Detect which cell encompasses the target text, then output its (x, y) center coordinate. 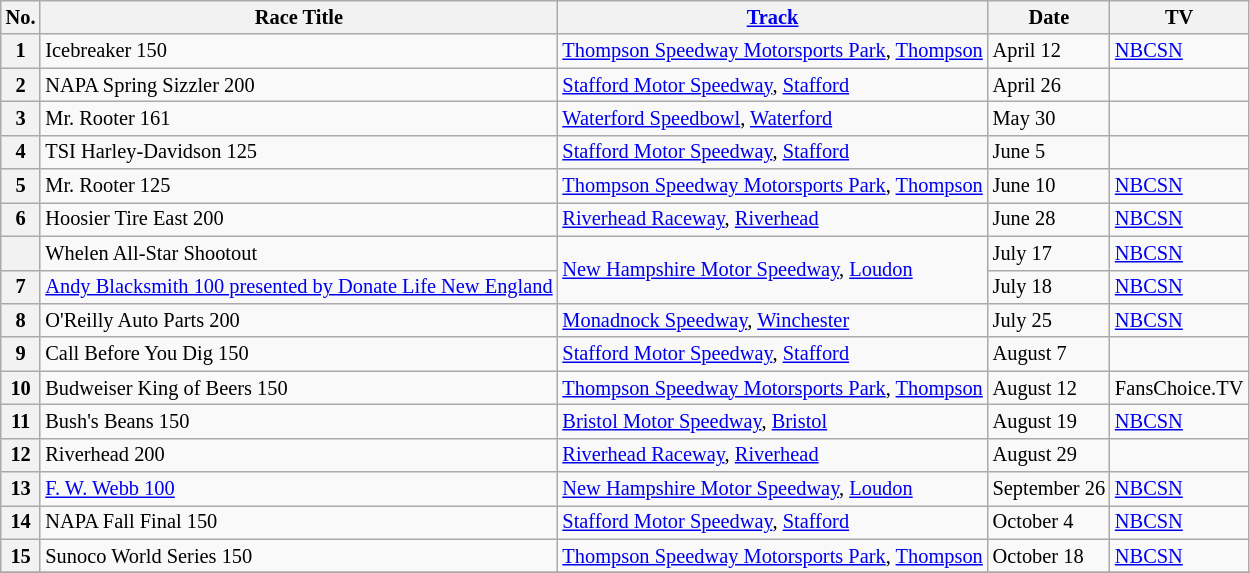
No. (21, 17)
Riverhead 200 (298, 455)
4 (21, 152)
Call Before You Dig 150 (298, 354)
July 18 (1049, 287)
7 (21, 287)
April 26 (1049, 85)
TSI Harley-Davidson 125 (298, 152)
15 (21, 556)
6 (21, 219)
August 7 (1049, 354)
O'Reilly Auto Parts 200 (298, 320)
NAPA Fall Final 150 (298, 522)
Icebreaker 150 (298, 51)
September 26 (1049, 489)
14 (21, 522)
8 (21, 320)
October 18 (1049, 556)
F. W. Webb 100 (298, 489)
9 (21, 354)
Bristol Motor Speedway, Bristol (772, 421)
3 (21, 118)
5 (21, 186)
TV (1179, 17)
Hoosier Tire East 200 (298, 219)
June 10 (1049, 186)
August 19 (1049, 421)
Mr. Rooter 125 (298, 186)
Race Title (298, 17)
Budweiser King of Beers 150 (298, 388)
Monadnock Speedway, Winchester (772, 320)
October 4 (1049, 522)
April 12 (1049, 51)
FansChoice.TV (1179, 388)
Date (1049, 17)
August 12 (1049, 388)
10 (21, 388)
Sunoco World Series 150 (298, 556)
Waterford Speedbowl, Waterford (772, 118)
July 17 (1049, 253)
13 (21, 489)
Mr. Rooter 161 (298, 118)
1 (21, 51)
June 28 (1049, 219)
Andy Blacksmith 100 presented by Donate Life New England (298, 287)
12 (21, 455)
Track (772, 17)
June 5 (1049, 152)
Bush's Beans 150 (298, 421)
August 29 (1049, 455)
July 25 (1049, 320)
2 (21, 85)
11 (21, 421)
May 30 (1049, 118)
Whelen All-Star Shootout (298, 253)
NAPA Spring Sizzler 200 (298, 85)
